Identify which cell holds the provided text, then report its (x, y) central coordinate. 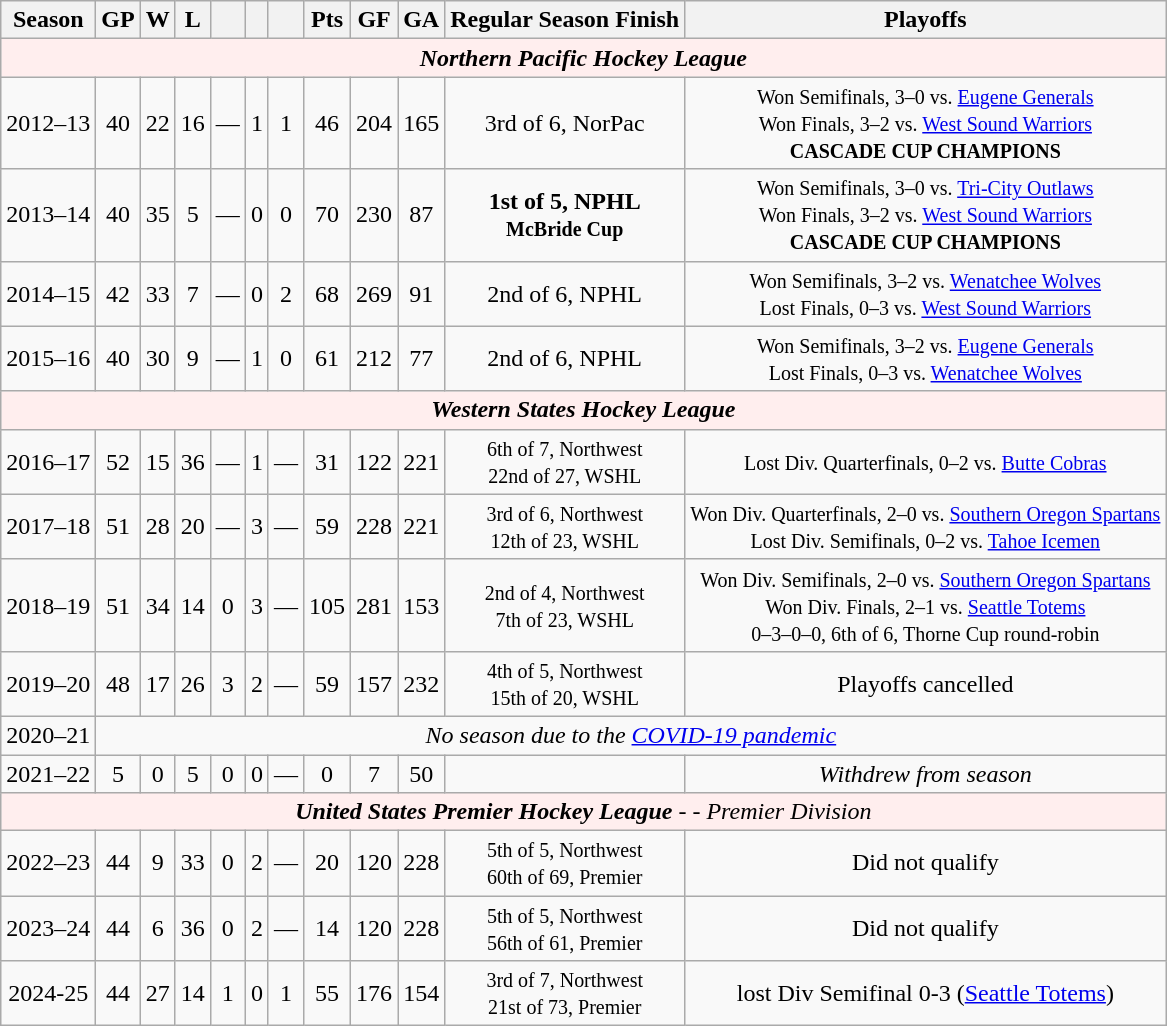
Won Div. Quarterfinals, 2–0 vs. Southern Oregon SpartansLost Div. Semifinals, 0–2 vs. Tahoe Icemen (926, 526)
2014–15 (48, 294)
Won Div. Semifinals, 2–0 vs. Southern Oregon SpartansWon Div. Finals, 2–1 vs. Seattle Totems0–3–0–0, 6th of 6, Thorne Cup round-robin (926, 605)
5th of 5, Northwest56th of 61, Premier (565, 928)
232 (422, 684)
157 (374, 684)
Pts (328, 20)
27 (158, 994)
35 (158, 215)
165 (422, 123)
No season due to the COVID-19 pandemic (631, 735)
Lost Div. Quarterfinals, 0–2 vs. Butte Cobras (926, 462)
77 (422, 358)
2023–24 (48, 928)
Won Semifinals, 3–2 vs. Wenatchee WolvesLost Finals, 0–3 vs. West Sound Warriors (926, 294)
Season (48, 20)
GP (118, 20)
55 (328, 994)
6th of 7, Northwest22nd of 27, WSHL (565, 462)
122 (374, 462)
105 (328, 605)
GF (374, 20)
31 (328, 462)
W (158, 20)
Western States Hockey League (584, 410)
154 (422, 994)
48 (118, 684)
lost Div Semifinal 0-3 (Seattle Totems) (926, 994)
91 (422, 294)
2018–19 (48, 605)
Won Semifinals, 3–0 vs. Tri-City OutlawsWon Finals, 3–2 vs. West Sound WarriorsCASCADE CUP CHAMPIONS (926, 215)
28 (158, 526)
30 (158, 358)
26 (192, 684)
50 (422, 773)
Playoffs (926, 20)
Regular Season Finish (565, 20)
70 (328, 215)
2012–13 (48, 123)
6 (158, 928)
2015–16 (48, 358)
269 (374, 294)
34 (158, 605)
2016–17 (48, 462)
230 (374, 215)
153 (422, 605)
2024-25 (48, 994)
Withdrew from season (926, 773)
5th of 5, Northwest60th of 69, Premier (565, 864)
17 (158, 684)
212 (374, 358)
3rd of 7, Northwest21st of 73, Premier (565, 994)
2021–22 (48, 773)
4th of 5, Northwest15th of 20, WSHL (565, 684)
2022–23 (48, 864)
United States Premier Hockey League - - Premier Division (584, 812)
16 (192, 123)
2013–14 (48, 215)
3rd of 6, NorPac (565, 123)
L (192, 20)
2nd of 4, Northwest7th of 23, WSHL (565, 605)
GA (422, 20)
46 (328, 123)
52 (118, 462)
Northern Pacific Hockey League (584, 58)
3rd of 6, Northwest12th of 23, WSHL (565, 526)
68 (328, 294)
176 (374, 994)
87 (422, 215)
22 (158, 123)
42 (118, 294)
Won Semifinals, 3–0 vs. Eugene GeneralsWon Finals, 3–2 vs. West Sound WarriorsCASCADE CUP CHAMPIONS (926, 123)
1st of 5, NPHLMcBride Cup (565, 215)
61 (328, 358)
2019–20 (48, 684)
Won Semifinals, 3–2 vs. Eugene GeneralsLost Finals, 0–3 vs. Wenatchee Wolves (926, 358)
2020–21 (48, 735)
2017–18 (48, 526)
204 (374, 123)
281 (374, 605)
15 (158, 462)
Playoffs cancelled (926, 684)
